Determine the [X, Y] coordinate at the center of the cell enclosing the given text.  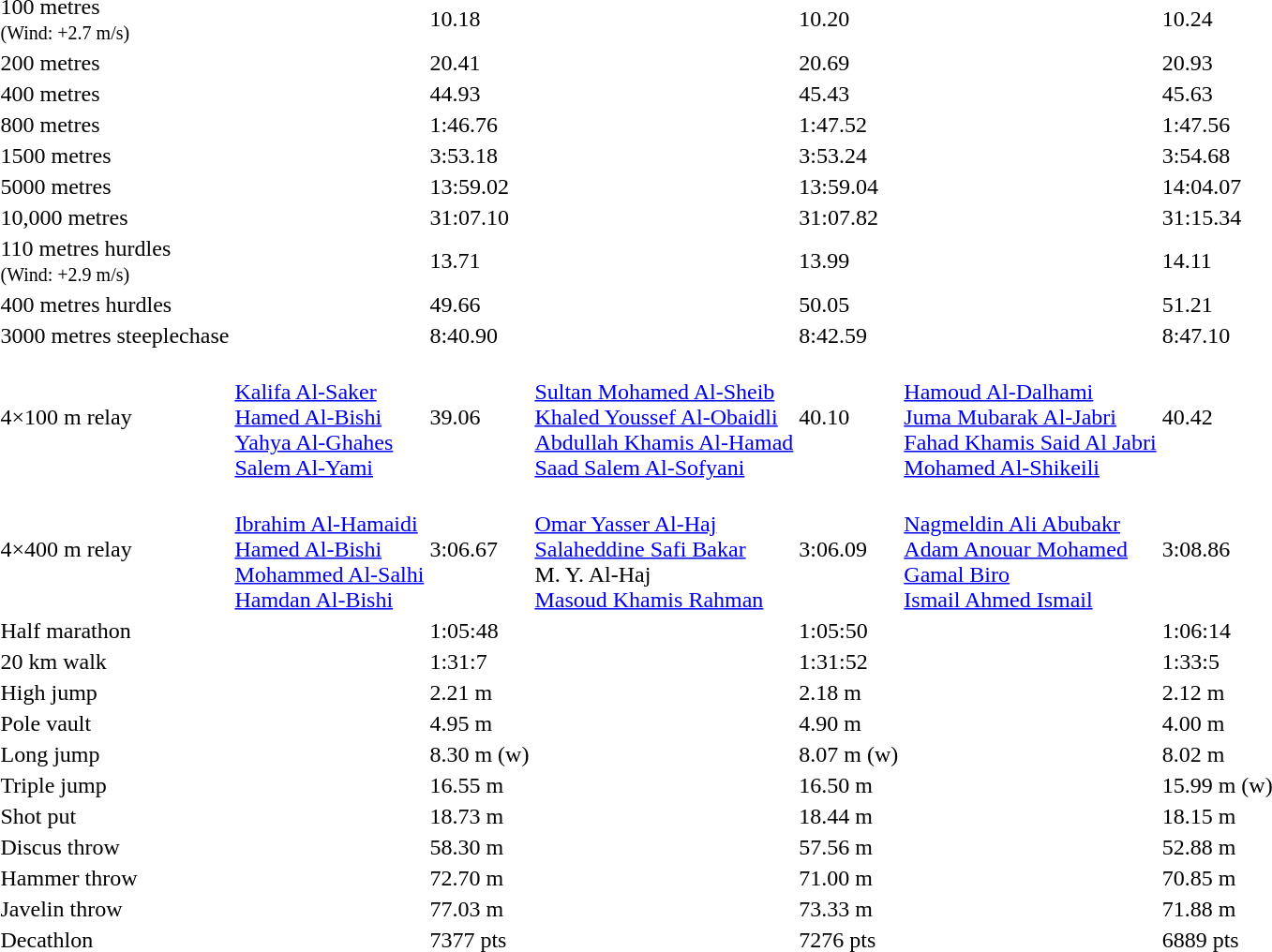
1:05:48 [480, 631]
Nagmeldin Ali AbubakrAdam Anouar MohamedGamal BiroIsmail Ahmed Ismail [1030, 549]
3:06.09 [849, 549]
2.21 m [480, 692]
4.90 m [849, 723]
Omar Yasser Al-HajSalaheddine Safi BakarM. Y. Al-HajMasoud Khamis Rahman [664, 549]
1:05:50 [849, 631]
1:31:7 [480, 662]
71.00 m [849, 878]
16.50 m [849, 785]
13:59.02 [480, 186]
57.56 m [849, 847]
44.93 [480, 94]
58.30 m [480, 847]
8.30 m (w) [480, 754]
Ibrahim Al-HamaidiHamed Al-BishiMohammed Al-SalhiHamdan Al-Bishi [330, 549]
8:40.90 [480, 335]
Kalifa Al-SakerHamed Al-BishiYahya Al-GhahesSalem Al-Yami [330, 417]
20.41 [480, 63]
Sultan Mohamed Al-SheibKhaled Youssef Al-ObaidliAbdullah Khamis Al-HamadSaad Salem Al-Sofyani [664, 417]
45.43 [849, 94]
18.73 m [480, 816]
73.33 m [849, 909]
20.69 [849, 63]
2.18 m [849, 692]
18.44 m [849, 816]
3:53.24 [849, 156]
77.03 m [480, 909]
31:07.10 [480, 217]
3:53.18 [480, 156]
72.70 m [480, 878]
49.66 [480, 305]
1:46.76 [480, 125]
1:31:52 [849, 662]
39.06 [480, 417]
4.95 m [480, 723]
Hamoud Al-DalhamiJuma Mubarak Al-JabriFahad Khamis Said Al JabriMohamed Al-Shikeili [1030, 417]
50.05 [849, 305]
16.55 m [480, 785]
13.99 [849, 260]
13:59.04 [849, 186]
31:07.82 [849, 217]
40.10 [849, 417]
8.07 m (w) [849, 754]
3:06.67 [480, 549]
1:47.52 [849, 125]
8:42.59 [849, 335]
13.71 [480, 260]
